Identify which cell holds the provided text, then report its (X, Y) central coordinate. 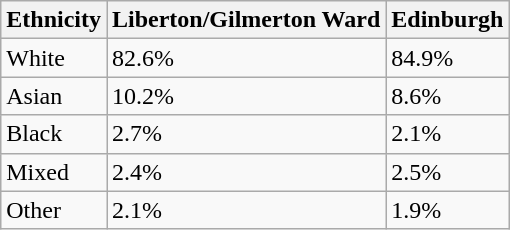
White (54, 58)
Liberton/Gilmerton Ward (246, 20)
82.6% (246, 58)
Mixed (54, 172)
1.9% (448, 210)
Other (54, 210)
8.6% (448, 96)
Ethnicity (54, 20)
2.7% (246, 134)
Asian (54, 96)
84.9% (448, 58)
Black (54, 134)
Edinburgh (448, 20)
2.4% (246, 172)
2.5% (448, 172)
10.2% (246, 96)
